Capture the cell that displays the provided text and extract its [X, Y] central coordinate. 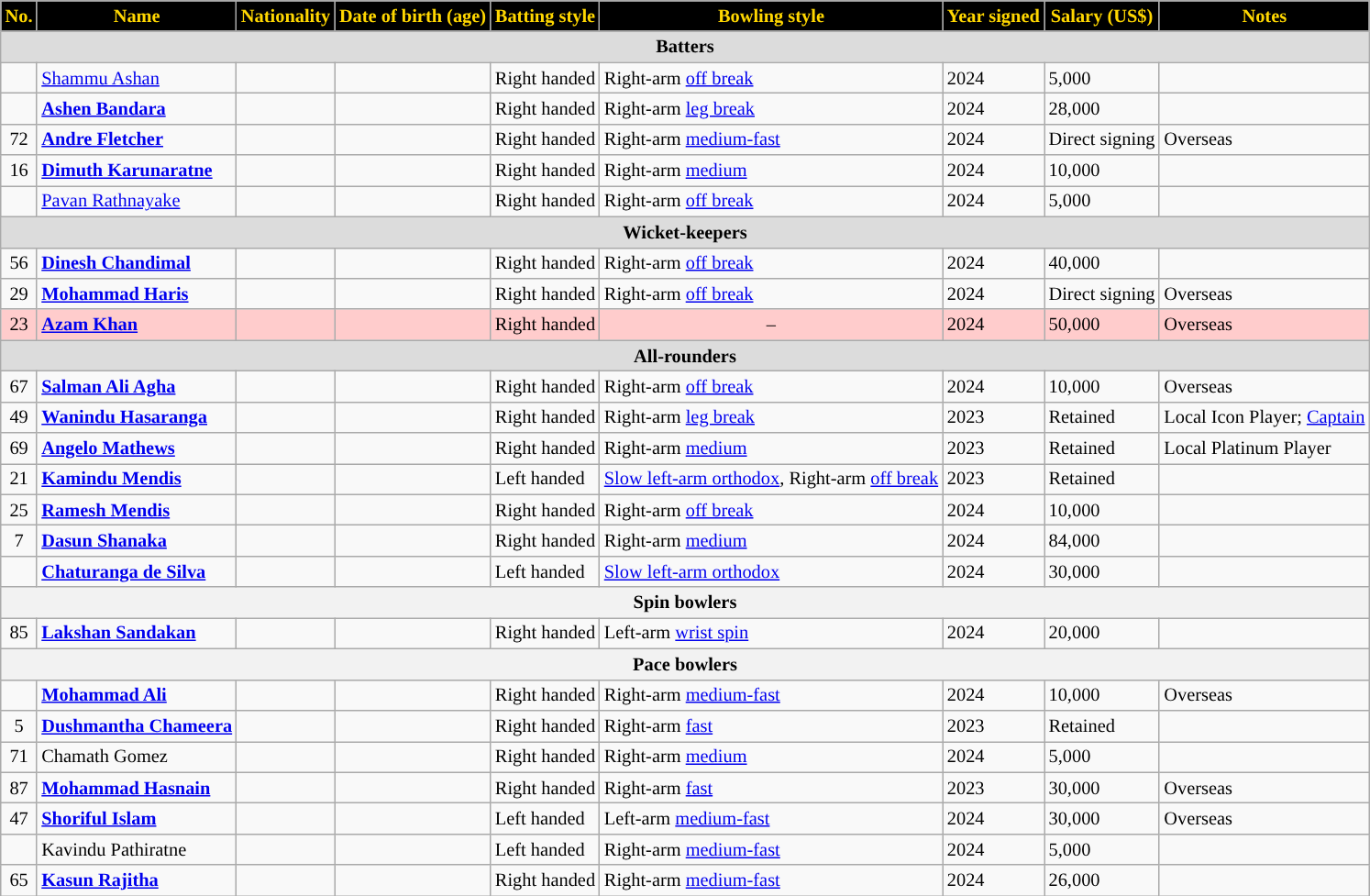
Bowling style [771, 16]
Mohammad Ali [137, 695]
All-rounders [685, 356]
Dushmantha Chameera [137, 725]
– [771, 325]
85 [19, 633]
Batting style [545, 16]
Left-arm medium-fast [771, 818]
Dimuth Karunaratne [137, 171]
20,000 [1102, 633]
Angelo Mathews [137, 448]
Dinesh Chandimal [137, 263]
Year signed [994, 16]
Slow left-arm orthodox [771, 571]
Ramesh Mendis [137, 510]
Ashen Bandara [137, 108]
49 [19, 417]
65 [19, 880]
Slow left-arm orthodox, Right-arm off break [771, 479]
Lakshan Sandakan [137, 633]
Local Icon Player; Captain [1264, 417]
28,000 [1102, 108]
Wanindu Hasaranga [137, 417]
69 [19, 448]
Date of birth (age) [413, 16]
7 [19, 540]
Left-arm wrist spin [771, 633]
21 [19, 479]
Batters [685, 47]
26,000 [1102, 880]
50,000 [1102, 325]
Dasun Shanaka [137, 540]
40,000 [1102, 263]
67 [19, 386]
29 [19, 293]
Shammu Ashan [137, 78]
Azam Khan [137, 325]
Chamath Gomez [137, 757]
Salary (US$) [1102, 16]
25 [19, 510]
56 [19, 263]
87 [19, 788]
Shoriful Islam [137, 818]
84,000 [1102, 540]
Kamindu Mendis [137, 479]
Kasun Rajitha [137, 880]
Kavindu Pathiratne [137, 849]
71 [19, 757]
Notes [1264, 16]
Spin bowlers [685, 603]
Mohammad Hasnain [137, 788]
Pavan Rathnayake [137, 201]
5 [19, 725]
Pace bowlers [685, 664]
Salman Ali Agha [137, 386]
47 [19, 818]
Chaturanga de Silva [137, 571]
16 [19, 171]
Nationality [286, 16]
Mohammad Haris [137, 293]
Wicket-keepers [685, 232]
Name [137, 16]
23 [19, 325]
No. [19, 16]
Andre Fletcher [137, 139]
72 [19, 139]
Local Platinum Player [1264, 448]
